For the text-containing cell, return its midpoint in (X, Y) coordinate format. 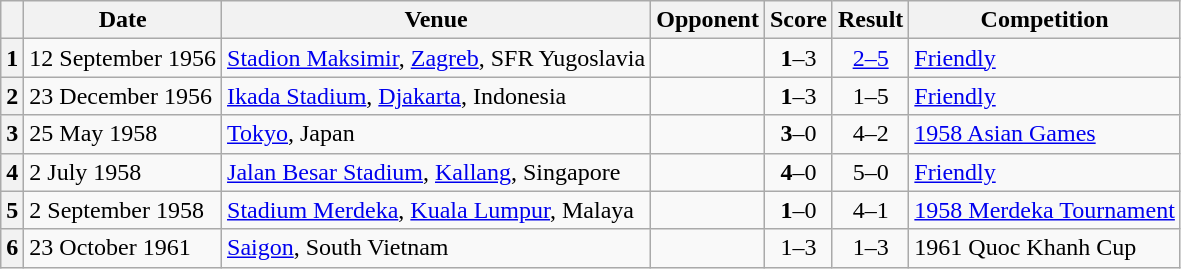
4–0 (798, 172)
25 May 1958 (123, 134)
1961 Quoc Khanh Cup (1045, 248)
5–0 (870, 172)
Stadium Merdeka, Kuala Lumpur, Malaya (436, 210)
2 September 1958 (123, 210)
Ikada Stadium, Djakarta, Indonesia (436, 96)
3–0 (798, 134)
23 October 1961 (123, 248)
Tokyo, Japan (436, 134)
Stadion Maksimir, Zagreb, SFR Yugoslavia (436, 58)
2 (12, 96)
Score (798, 20)
23 December 1956 (123, 96)
Competition (1045, 20)
1–5 (870, 96)
Opponent (708, 20)
2–5 (870, 58)
Saigon, South Vietnam (436, 248)
1–0 (798, 210)
2 July 1958 (123, 172)
4–2 (870, 134)
3 (12, 134)
Jalan Besar Stadium, Kallang, Singapore (436, 172)
1958 Asian Games (1045, 134)
12 September 1956 (123, 58)
4 (12, 172)
Date (123, 20)
6 (12, 248)
Venue (436, 20)
4–1 (870, 210)
1 (12, 58)
5 (12, 210)
Result (870, 20)
1958 Merdeka Tournament (1045, 210)
